Scan for the cell matching the given text and deliver its [X, Y] coordinate at center. 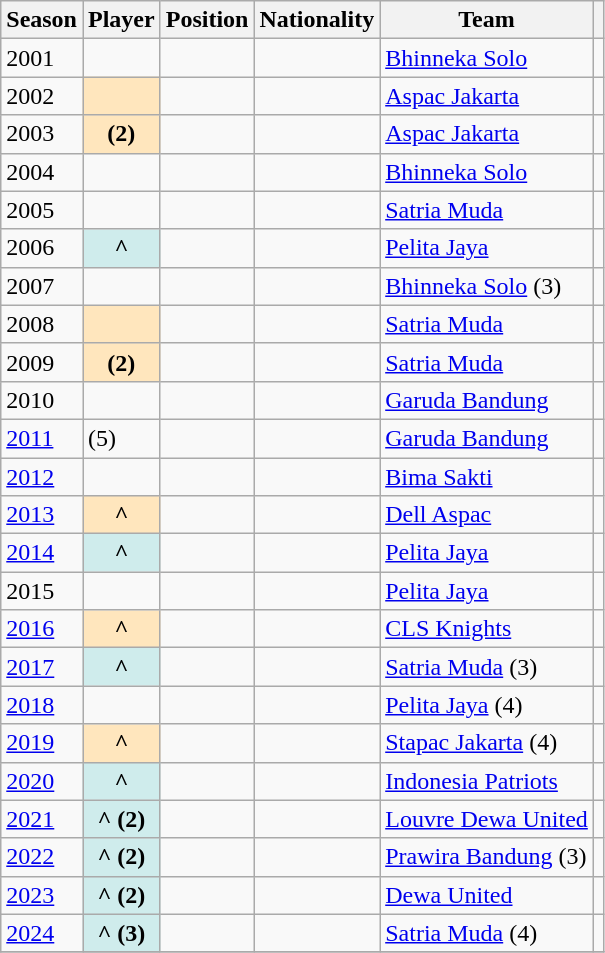
2024 [42, 933]
Dewa United [487, 895]
2013 [42, 515]
Season [42, 20]
2017 [42, 667]
2015 [42, 591]
Dell Aspac [487, 515]
2005 [42, 210]
Indonesia Patriots [487, 781]
Stapac Jakarta (4) [487, 743]
2008 [42, 324]
(5) [121, 438]
2018 [42, 705]
Pelita Jaya (4) [487, 705]
Bhinneka Solo (3) [487, 286]
2022 [42, 857]
^ (3) [121, 933]
2016 [42, 629]
2010 [42, 400]
CLS Knights [487, 629]
Nationality [317, 20]
Bima Sakti [487, 477]
2021 [42, 819]
2003 [42, 134]
2012 [42, 477]
Satria Muda (4) [487, 933]
2007 [42, 286]
2006 [42, 248]
Louvre Dewa United [487, 819]
2002 [42, 96]
Team [487, 20]
2014 [42, 553]
Prawira Bandung (3) [487, 857]
Satria Muda (3) [487, 667]
2004 [42, 172]
2011 [42, 438]
2023 [42, 895]
Player [121, 20]
2020 [42, 781]
2001 [42, 58]
2019 [42, 743]
2009 [42, 362]
Position [207, 20]
